Search for the cell housing the specified text and yield its (x, y) center coordinate. 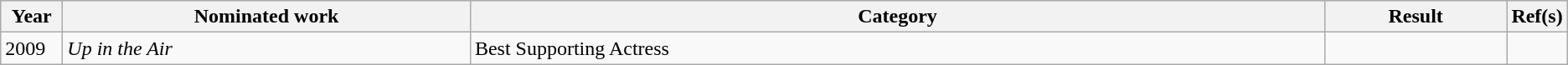
Result (1416, 17)
Up in the Air (266, 48)
2009 (32, 48)
Nominated work (266, 17)
Best Supporting Actress (897, 48)
Category (897, 17)
Year (32, 17)
Ref(s) (1537, 17)
